For the text-containing cell, return its midpoint in [x, y] coordinate format. 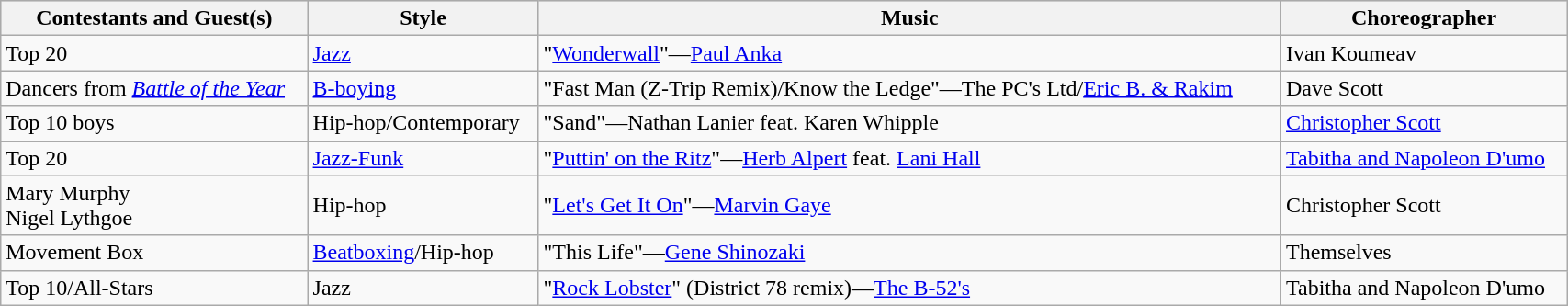
Jazz-Funk [423, 158]
Music [909, 18]
Style [423, 18]
Themselves [1424, 253]
"Fast Man (Z-Trip Remix)/Know the Ledge"—The PC's Ltd/Eric B. & Rakim [909, 88]
"Let's Get It On"—Marvin Gaye [909, 206]
"Wonderwall"—Paul Anka [909, 53]
Top 10/All-Stars [154, 288]
"Sand"—Nathan Lanier feat. Karen Whipple [909, 123]
Dancers from Battle of the Year [154, 88]
B-boying [423, 88]
Ivan Koumeav [1424, 53]
Hip-hop [423, 206]
"Rock Lobster" (District 78 remix)—The B-52's [909, 288]
"Puttin' on the Ritz"—Herb Alpert feat. Lani Hall [909, 158]
Mary MurphyNigel Lythgoe [154, 206]
Dave Scott [1424, 88]
Top 10 boys [154, 123]
"This Life"—Gene Shinozaki [909, 253]
Movement Box [154, 253]
Contestants and Guest(s) [154, 18]
Choreographer [1424, 18]
Hip-hop/Contemporary [423, 123]
Beatboxing/Hip-hop [423, 253]
